Determine the [X, Y] coordinate at the center of the cell enclosing the given text.  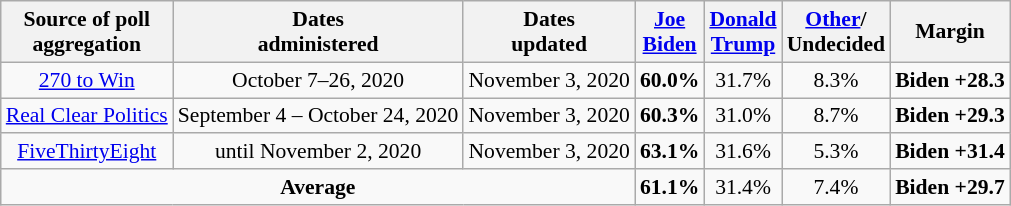
31.4% [742, 187]
Real Clear Politics [87, 116]
7.4% [836, 187]
until November 2, 2020 [318, 152]
8.3% [836, 80]
270 to Win [87, 80]
61.1% [670, 187]
DonaldTrump [742, 32]
Dates administered [318, 32]
63.1% [670, 152]
31.6% [742, 152]
JoeBiden [670, 32]
8.7% [836, 116]
October 7–26, 2020 [318, 80]
Source of pollaggregation [87, 32]
31.0% [742, 116]
Other/Undecided [836, 32]
Biden +29.7 [950, 187]
September 4 – October 24, 2020 [318, 116]
60.3% [670, 116]
Average [318, 187]
Biden +28.3 [950, 80]
Biden +29.3 [950, 116]
5.3% [836, 152]
31.7% [742, 80]
Margin [950, 32]
Dates updated [548, 32]
Biden +31.4 [950, 152]
FiveThirtyEight [87, 152]
60.0% [670, 80]
